Identify which cell holds the provided text, then report its (x, y) central coordinate. 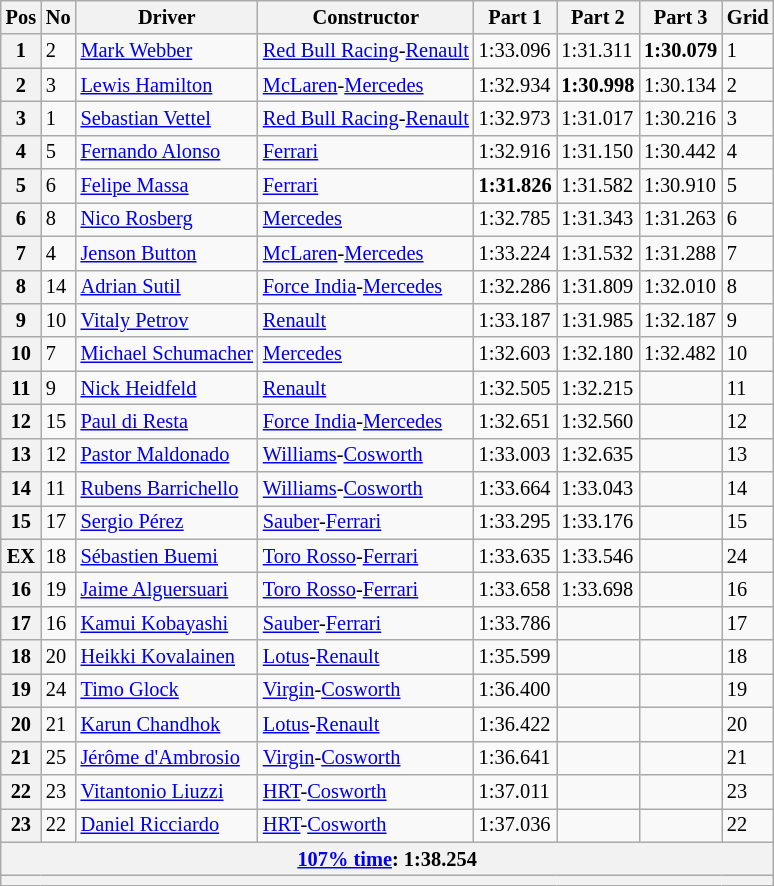
Constructor (366, 17)
1:36.641 (516, 758)
1:31.532 (598, 253)
1:33.658 (516, 589)
1:31.985 (598, 320)
1:33.003 (516, 455)
Pos (21, 17)
Grid (748, 17)
Adrian Sutil (167, 287)
Fernando Alonso (167, 152)
1:30.442 (680, 152)
1:33.546 (598, 556)
1:33.096 (516, 51)
Part 2 (598, 17)
1:32.187 (680, 320)
Nick Heidfeld (167, 388)
Part 1 (516, 17)
Vitantonio Liuzzi (167, 791)
EX (21, 556)
25 (58, 758)
1:33.698 (598, 589)
Timo Glock (167, 690)
1:33.043 (598, 489)
1:35.599 (516, 657)
1:33.176 (598, 522)
1:30.998 (598, 85)
Part 3 (680, 17)
1:32.286 (516, 287)
1:33.786 (516, 623)
Karun Chandhok (167, 724)
Sergio Pérez (167, 522)
1:32.215 (598, 388)
Rubens Barrichello (167, 489)
1:31.017 (598, 118)
1:36.422 (516, 724)
Vitaly Petrov (167, 320)
1:32.010 (680, 287)
1:32.560 (598, 421)
1:31.288 (680, 253)
1:31.809 (598, 287)
Paul di Resta (167, 421)
Kamui Kobayashi (167, 623)
1:31.826 (516, 186)
Sebastian Vettel (167, 118)
Nico Rosberg (167, 219)
1:32.180 (598, 354)
Pastor Maldonado (167, 455)
Jenson Button (167, 253)
1:30.216 (680, 118)
1:31.311 (598, 51)
1:37.036 (516, 825)
1:32.635 (598, 455)
1:32.505 (516, 388)
1:33.664 (516, 489)
Jérôme d'Ambrosio (167, 758)
Michael Schumacher (167, 354)
1:32.603 (516, 354)
1:30.079 (680, 51)
1:33.187 (516, 320)
Felipe Massa (167, 186)
1:31.263 (680, 219)
1:37.011 (516, 791)
Mark Webber (167, 51)
1:32.651 (516, 421)
1:31.582 (598, 186)
1:32.916 (516, 152)
1:36.400 (516, 690)
1:31.150 (598, 152)
Jaime Alguersuari (167, 589)
Lewis Hamilton (167, 85)
1:33.224 (516, 253)
1:30.134 (680, 85)
Heikki Kovalainen (167, 657)
1:32.785 (516, 219)
1:33.635 (516, 556)
1:31.343 (598, 219)
1:32.482 (680, 354)
1:32.934 (516, 85)
107% time: 1:38.254 (388, 859)
No (58, 17)
1:30.910 (680, 186)
1:33.295 (516, 522)
1:32.973 (516, 118)
Driver (167, 17)
Sébastien Buemi (167, 556)
Daniel Ricciardo (167, 825)
